Detect which cell encompasses the target text, then output its (x, y) center coordinate. 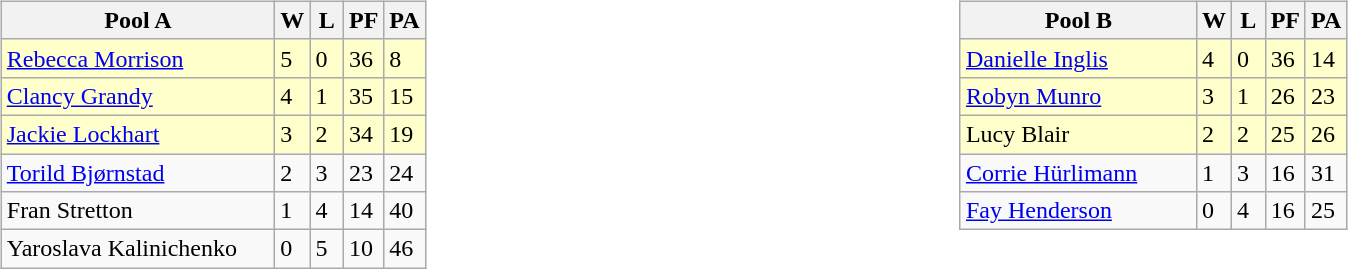
34 (363, 134)
Lucy Blair (1078, 134)
Yaroslava Kalinichenko (138, 249)
35 (363, 96)
8 (404, 58)
Pool A (138, 20)
15 (404, 96)
Rebecca Morrison (138, 58)
Corrie Hürlimann (1078, 173)
Clancy Grandy (138, 96)
24 (404, 173)
10 (363, 249)
Fay Henderson (1078, 211)
Danielle Inglis (1078, 58)
Jackie Lockhart (138, 134)
46 (404, 249)
Torild Bjørnstad (138, 173)
19 (404, 134)
40 (404, 211)
Pool B (1078, 20)
31 (1326, 173)
Fran Stretton (138, 211)
Robyn Munro (1078, 96)
